Output the (x, y) coordinate of the center of the cell containing the given text.  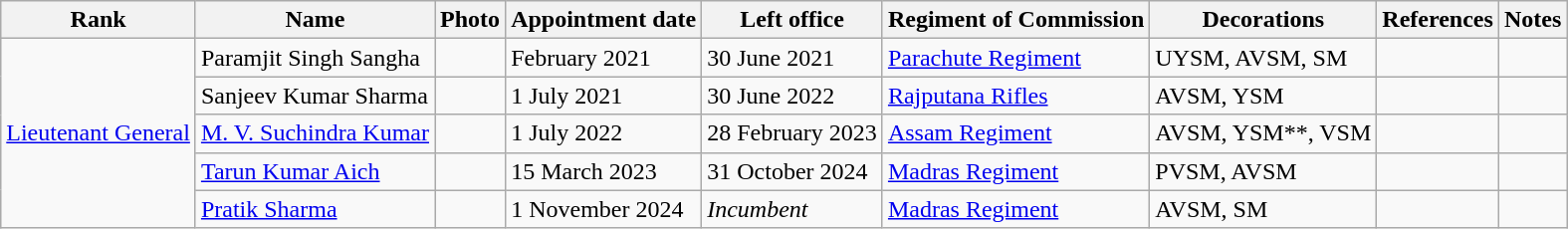
Photo (470, 20)
1 November 2024 (603, 209)
Tarun Kumar Aich (315, 171)
AVSM, YSM (1263, 96)
30 June 2021 (792, 58)
Rajputana Rifles (1015, 96)
Pratik Sharma (315, 209)
Incumbent (792, 209)
30 June 2022 (792, 96)
References (1438, 20)
Regiment of Commission (1015, 20)
Decorations (1263, 20)
Left office (792, 20)
PVSM, AVSM (1263, 171)
Paramjit Singh Sangha (315, 58)
Name (315, 20)
Lieutenant General (99, 133)
M. V. Suchindra Kumar (315, 133)
Parachute Regiment (1015, 58)
1 July 2021 (603, 96)
Assam Regiment (1015, 133)
February 2021 (603, 58)
Rank (99, 20)
15 March 2023 (603, 171)
Notes (1532, 20)
AVSM, YSM**, VSM (1263, 133)
28 February 2023 (792, 133)
Sanjeev Kumar Sharma (315, 96)
31 October 2024 (792, 171)
AVSM, SM (1263, 209)
UYSM, AVSM, SM (1263, 58)
Appointment date (603, 20)
1 July 2022 (603, 133)
